Capture the cell that displays the provided text and extract its [X, Y] central coordinate. 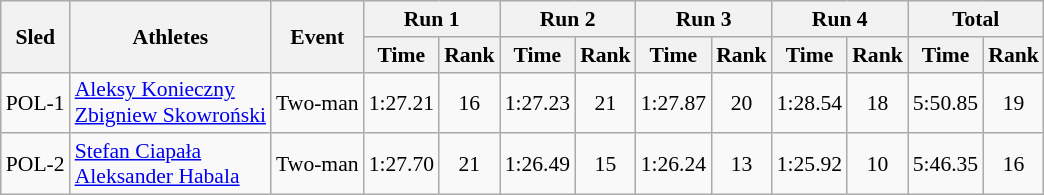
1:27.70 [402, 164]
Athletes [170, 36]
10 [878, 164]
Aleksy KoniecznyZbigniew Skowroński [170, 102]
1:28.54 [810, 102]
1:27.87 [674, 102]
19 [1014, 102]
1:27.21 [402, 102]
Run 1 [432, 19]
Event [318, 36]
POL-2 [36, 164]
Stefan CiapałaAleksander Habala [170, 164]
1:25.92 [810, 164]
1:27.23 [538, 102]
Sled [36, 36]
5:46.35 [946, 164]
20 [742, 102]
1:26.24 [674, 164]
15 [606, 164]
5:50.85 [946, 102]
Run 2 [568, 19]
18 [878, 102]
Run 3 [704, 19]
Run 4 [840, 19]
POL-1 [36, 102]
13 [742, 164]
1:26.49 [538, 164]
Total [976, 19]
